Provide the (x, y) coordinate of the cell's center where the given text is located.  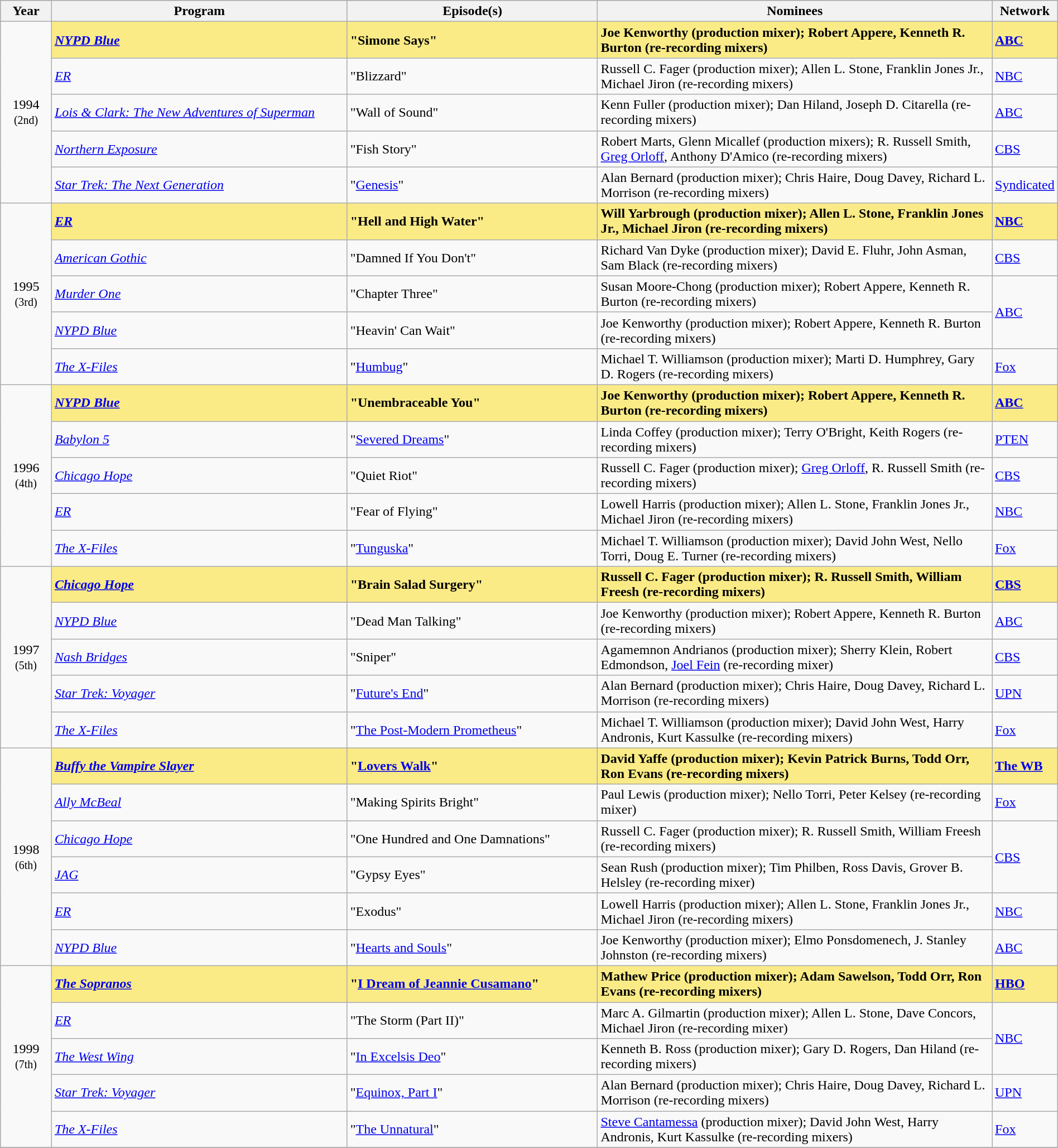
Year (26, 11)
"Tunguska" (472, 548)
Linda Coffey (production mixer); Terry O'Bright, Keith Rogers (re-recording mixers) (795, 439)
Kenneth B. Ross (production mixer); Gary D. Rogers, Dan Hiland (re-recording mixers) (795, 1057)
Babylon 5 (199, 439)
The Sopranos (199, 983)
"Exodus" (472, 911)
PTEN (1025, 439)
"Gypsy Eyes" (472, 875)
American Gothic (199, 258)
"Heavin' Can Wait" (472, 330)
"Making Spirits Bright" (472, 803)
David Yaffe (production mixer); Kevin Patrick Burns, Todd Orr, Ron Evans (re-recording mixers) (795, 766)
Nominees (795, 11)
"Hearts and Souls" (472, 948)
Murder One (199, 294)
"Lovers Walk" (472, 766)
Northern Exposure (199, 148)
Robert Marts, Glenn Micallef (production mixers); R. Russell Smith, Greg Orloff, Anthony D'Amico (re-recording mixers) (795, 148)
"Future's End" (472, 693)
Kenn Fuller (production mixer); Dan Hiland, Joseph D. Citarella (re-recording mixers) (795, 113)
"Fish Story" (472, 148)
Mathew Price (production mixer); Adam Sawelson, Todd Orr, Ron Evans (re-recording mixers) (795, 983)
"Sniper" (472, 657)
Will Yarbrough (production mixer); Allen L. Stone, Franklin Jones Jr., Michael Jiron (re-recording mixers) (795, 221)
1997 (5th) (26, 657)
"Damned If You Don't" (472, 258)
"One Hundred and One Damnations" (472, 838)
HBO (1025, 983)
JAG (199, 875)
"The Unnatural" (472, 1130)
Syndicated (1025, 185)
"Dead Man Talking" (472, 621)
Michael T. Williamson (production mixer); Marti D. Humphrey, Gary D. Rogers (re-recording mixers) (795, 366)
Program (199, 11)
"In Excelsis Deo" (472, 1057)
"Chapter Three" (472, 294)
"Equinox, Part I" (472, 1093)
"The Storm (Part II)" (472, 1020)
Lois & Clark: The New Adventures of Superman (199, 113)
Michael T. Williamson (production mixer); David John West, Nello Torri, Doug E. Turner (re-recording mixers) (795, 548)
Sean Rush (production mixer); Tim Philben, Ross Davis, Grover B. Helsley (re-recording mixer) (795, 875)
Nash Bridges (199, 657)
Buffy the Vampire Slayer (199, 766)
Russell C. Fager (production mixer); Allen L. Stone, Franklin Jones Jr., Michael Jiron (re-recording mixers) (795, 76)
The West Wing (199, 1057)
Russell C. Fager (production mixer); Greg Orloff, R. Russell Smith (re-recording mixers) (795, 475)
"Severed Dreams" (472, 439)
Marc A. Gilmartin (production mixer); Allen L. Stone, Dave Concors, Michael Jiron (re-recording mixer) (795, 1020)
1998 (6th) (26, 857)
"Unembraceable You" (472, 403)
Network (1025, 11)
Paul Lewis (production mixer); Nello Torri, Peter Kelsey (re-recording mixer) (795, 803)
Steve Cantamessa (production mixer); David John West, Harry Andronis, Kurt Kassulke (re-recording mixers) (795, 1130)
"I Dream of Jeannie Cusamano" (472, 983)
"Blizzard" (472, 76)
"Genesis" (472, 185)
1994 (2nd) (26, 113)
Joe Kenworthy (production mixer); Elmo Ponsdomenech, J. Stanley Johnston (re-recording mixers) (795, 948)
Michael T. Williamson (production mixer); David John West, Harry Andronis, Kurt Kassulke (re-recording mixers) (795, 730)
Richard Van Dyke (production mixer); David E. Fluhr, John Asman, Sam Black (re-recording mixers) (795, 258)
Susan Moore-Chong (production mixer); Robert Appere, Kenneth R. Burton (re-recording mixers) (795, 294)
1995 (3rd) (26, 294)
"The Post-Modern Prometheus" (472, 730)
"Hell and High Water" (472, 221)
1999 (7th) (26, 1056)
"Brain Salad Surgery" (472, 585)
"Quiet Riot" (472, 475)
"Simone Says" (472, 40)
"Wall of Sound" (472, 113)
Ally McBeal (199, 803)
"Humbug" (472, 366)
The WB (1025, 766)
Episode(s) (472, 11)
"Fear of Flying" (472, 512)
1996 (4th) (26, 475)
Agamemnon Andrianos (production mixer); Sherry Klein, Robert Edmondson, Joel Fein (re-recording mixer) (795, 657)
Star Trek: The Next Generation (199, 185)
